Detect which cell encompasses the target text, then output its [X, Y] center coordinate. 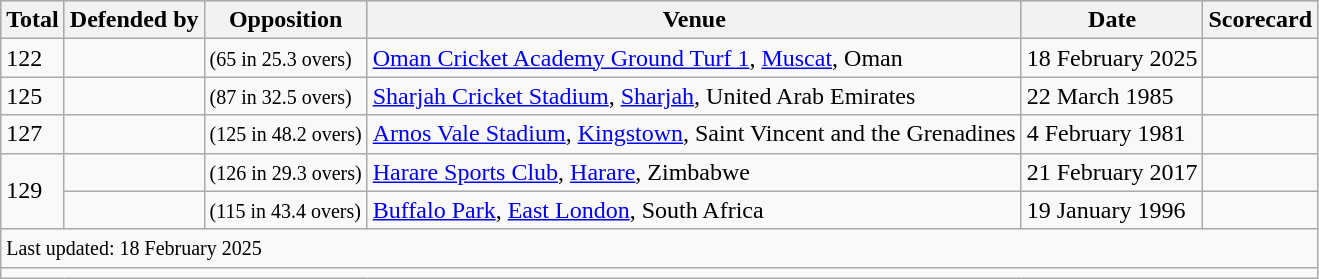
Opposition [286, 20]
19 January 1996 [1112, 210]
Arnos Vale Stadium, Kingstown, Saint Vincent and the Grenadines [694, 134]
(65 in 25.3 overs) [286, 58]
Oman Cricket Academy Ground Turf 1, Muscat, Oman [694, 58]
Scorecard [1260, 20]
Venue [694, 20]
Buffalo Park, East London, South Africa [694, 210]
(115 in 43.4 overs) [286, 210]
Harare Sports Club, Harare, Zimbabwe [694, 172]
(125 in 48.2 overs) [286, 134]
22 March 1985 [1112, 96]
21 February 2017 [1112, 172]
127 [33, 134]
Sharjah Cricket Stadium, Sharjah, United Arab Emirates [694, 96]
125 [33, 96]
129 [33, 191]
Last updated: 18 February 2025 [660, 248]
Defended by [134, 20]
4 February 1981 [1112, 134]
(126 in 29.3 overs) [286, 172]
18 February 2025 [1112, 58]
Date [1112, 20]
Total [33, 20]
(87 in 32.5 overs) [286, 96]
122 [33, 58]
